Capture the cell that displays the provided text and extract its (X, Y) central coordinate. 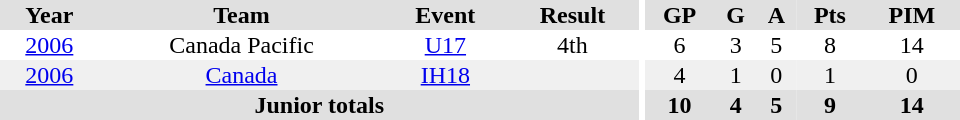
Canada Pacific (242, 45)
Canada (242, 75)
Junior totals (320, 105)
4th (572, 45)
A (776, 15)
IH18 (445, 75)
Pts (830, 15)
Team (242, 15)
10 (679, 105)
G (736, 15)
9 (830, 105)
U17 (445, 45)
GP (679, 15)
6 (679, 45)
Year (50, 15)
3 (736, 45)
8 (830, 45)
PIM (912, 15)
Result (572, 15)
Event (445, 15)
